Search for the cell housing the specified text and yield its (X, Y) center coordinate. 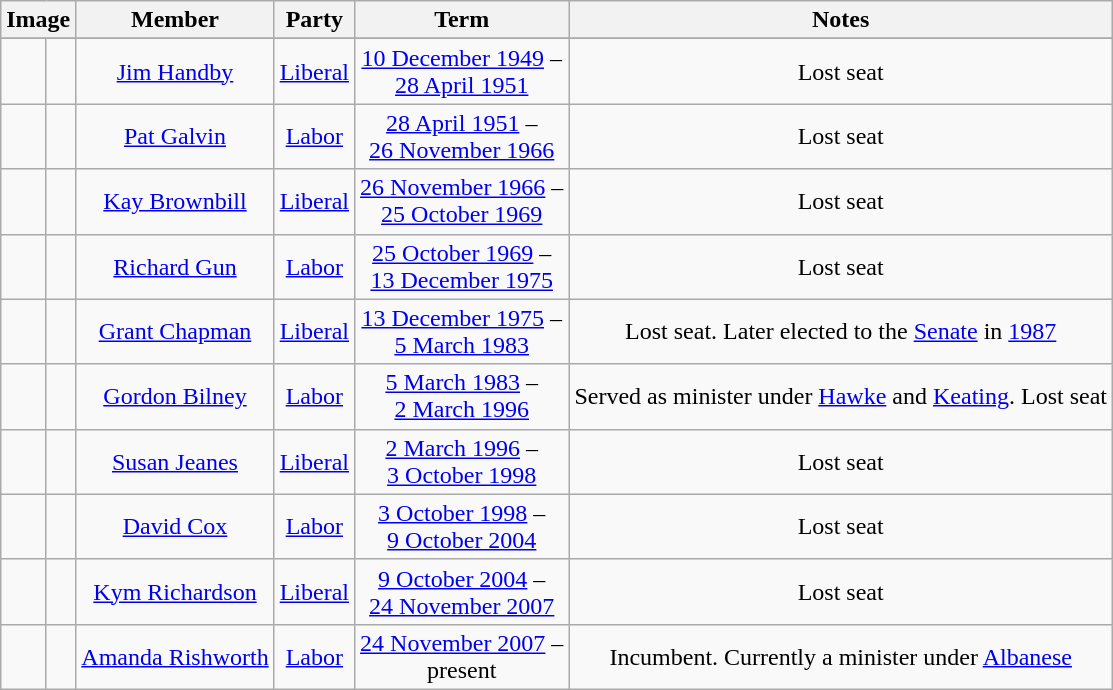
Pat Galvin (175, 136)
13 December 1975 –5 March 1983 (462, 332)
Grant Chapman (175, 332)
26 November 1966 –25 October 1969 (462, 202)
2 March 1996 –3 October 1998 (462, 462)
Term (462, 20)
Susan Jeanes (175, 462)
5 March 1983 –2 March 1996 (462, 396)
10 December 1949 –28 April 1951 (462, 72)
Incumbent. Currently a minister under Albanese (841, 656)
3 October 1998 –9 October 2004 (462, 526)
Amanda Rishworth (175, 656)
25 October 1969 –13 December 1975 (462, 266)
28 April 1951 –26 November 1966 (462, 136)
David Cox (175, 526)
Kym Richardson (175, 592)
Notes (841, 20)
Image (38, 20)
Served as minister under Hawke and Keating. Lost seat (841, 396)
Jim Handby (175, 72)
Kay Brownbill (175, 202)
Richard Gun (175, 266)
9 October 2004 –24 November 2007 (462, 592)
Member (175, 20)
24 November 2007 –present (462, 656)
Party (314, 20)
Gordon Bilney (175, 396)
Lost seat. Later elected to the Senate in 1987 (841, 332)
